For the text-containing cell, return its midpoint in [X, Y] coordinate format. 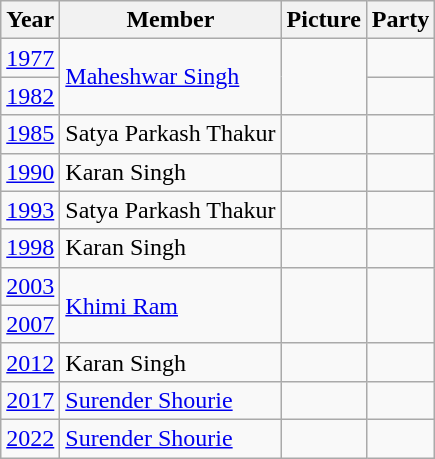
1985 [30, 134]
1990 [30, 172]
2012 [30, 362]
1977 [30, 58]
Party [400, 20]
Member [170, 20]
2007 [30, 324]
1982 [30, 96]
Maheshwar Singh [170, 77]
1998 [30, 248]
2022 [30, 438]
2017 [30, 400]
1993 [30, 210]
Khimi Ram [170, 305]
Picture [324, 20]
Year [30, 20]
2003 [30, 286]
